Locate the cell with the specified text and output its (x, y) center coordinate. 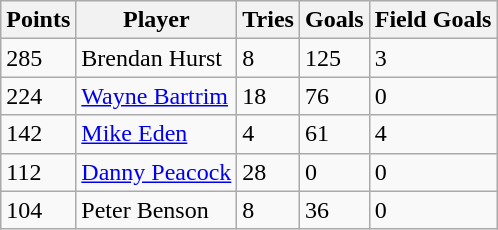
28 (268, 172)
3 (433, 58)
Player (156, 20)
125 (334, 58)
Mike Eden (156, 134)
Wayne Bartrim (156, 96)
18 (268, 96)
76 (334, 96)
Goals (334, 20)
Tries (268, 20)
Points (38, 20)
Peter Benson (156, 210)
112 (38, 172)
285 (38, 58)
Field Goals (433, 20)
Brendan Hurst (156, 58)
224 (38, 96)
36 (334, 210)
142 (38, 134)
Danny Peacock (156, 172)
61 (334, 134)
104 (38, 210)
